Extract the [X, Y] coordinate from the center of the cell holding the provided text.  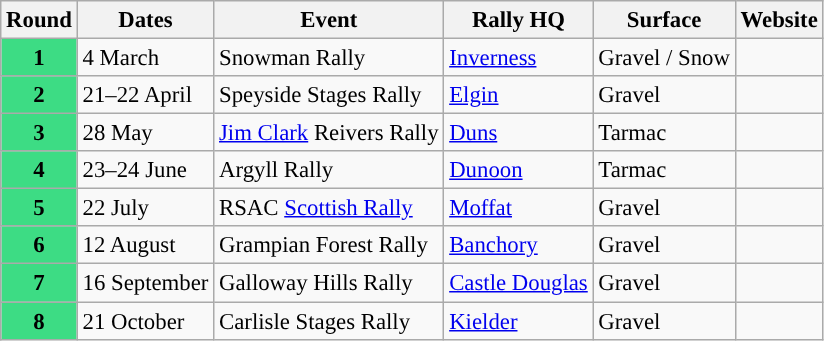
Inverness [518, 58]
2 [39, 95]
RSAC Scottish Rally [329, 208]
Speyside Stages Rally [329, 95]
4 [39, 170]
6 [39, 245]
5 [39, 208]
Kielder [518, 321]
Galloway Hills Rally [329, 283]
1 [39, 58]
3 [39, 133]
Event [329, 20]
28 May [145, 133]
21 October [145, 321]
Moffat [518, 208]
Dunoon [518, 170]
Castle Douglas [518, 283]
23–24 June [145, 170]
7 [39, 283]
Surface [664, 20]
12 August [145, 245]
Argyll Rally [329, 170]
Gravel / Snow [664, 58]
Rally HQ [518, 20]
Grampian Forest Rally [329, 245]
Carlisle Stages Rally [329, 321]
4 March [145, 58]
Dates [145, 20]
22 July [145, 208]
Jim Clark Reivers Rally [329, 133]
Snowman Rally [329, 58]
Website [779, 20]
Elgin [518, 95]
21–22 April [145, 95]
16 September [145, 283]
Banchory [518, 245]
Duns [518, 133]
Round [39, 20]
8 [39, 321]
